Determine the [x, y] coordinate at the center of the cell enclosing the given text.  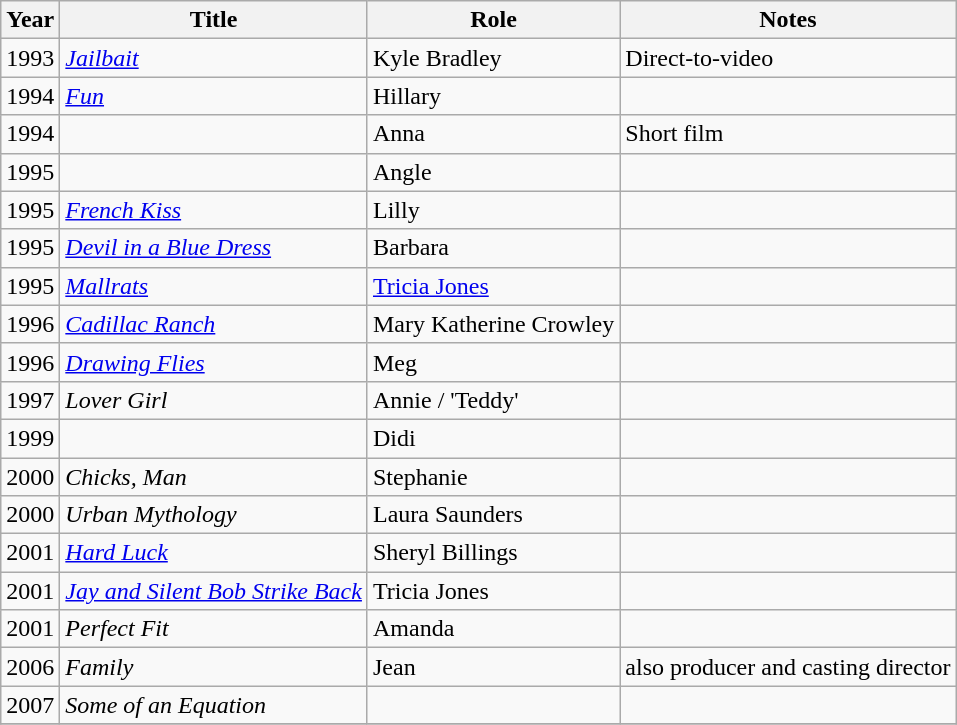
Stephanie [493, 477]
Meg [493, 362]
Hillary [493, 96]
Fun [214, 96]
Drawing Flies [214, 362]
Some of an Equation [214, 705]
Family [214, 667]
Jay and Silent Bob Strike Back [214, 591]
1999 [30, 438]
Anna [493, 134]
Role [493, 20]
Mary Katherine Crowley [493, 324]
Urban Mythology [214, 515]
Annie / 'Teddy' [493, 400]
Year [30, 20]
Direct-to-video [788, 58]
Title [214, 20]
also producer and casting director [788, 667]
Amanda [493, 629]
Laura Saunders [493, 515]
Notes [788, 20]
Chicks, Man [214, 477]
1997 [30, 400]
Jailbait [214, 58]
Short film [788, 134]
2006 [30, 667]
Angle [493, 172]
Hard Luck [214, 553]
Didi [493, 438]
Lilly [493, 210]
French Kiss [214, 210]
Kyle Bradley [493, 58]
2007 [30, 705]
Perfect Fit [214, 629]
Lover Girl [214, 400]
Barbara [493, 248]
Jean [493, 667]
Mallrats [214, 286]
Devil in a Blue Dress [214, 248]
1993 [30, 58]
Sheryl Billings [493, 553]
Cadillac Ranch [214, 324]
